Search for the cell housing the specified text and yield its [x, y] center coordinate. 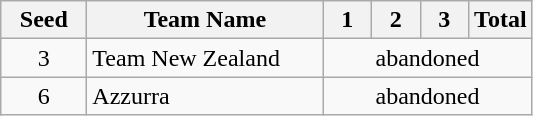
Team New Zealand [205, 58]
Azzurra [205, 96]
Total [501, 20]
6 [44, 96]
2 [396, 20]
1 [348, 20]
Team Name [205, 20]
Seed [44, 20]
